Scan for the cell matching the given text and deliver its [x, y] coordinate at center. 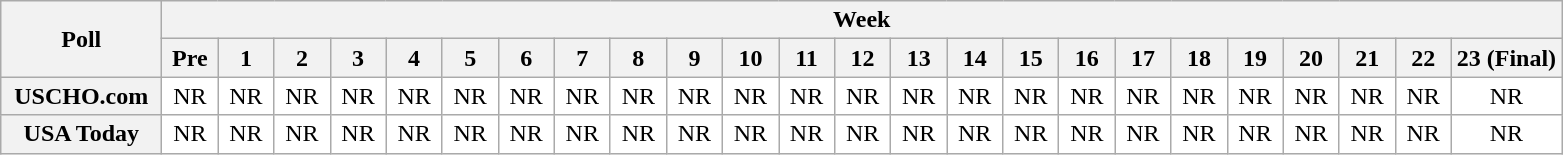
21 [1367, 58]
3 [358, 58]
23 (Final) [1506, 58]
12 [863, 58]
Pre [190, 58]
8 [638, 58]
USCHO.com [82, 96]
1 [246, 58]
18 [1199, 58]
17 [1143, 58]
11 [806, 58]
20 [1311, 58]
15 [1031, 58]
19 [1255, 58]
14 [975, 58]
9 [694, 58]
13 [919, 58]
5 [470, 58]
7 [582, 58]
10 [750, 58]
2 [302, 58]
22 [1423, 58]
Poll [82, 39]
Week [862, 20]
USA Today [82, 134]
6 [526, 58]
4 [414, 58]
16 [1087, 58]
